Return [X, Y] of the center of cell containing provided text 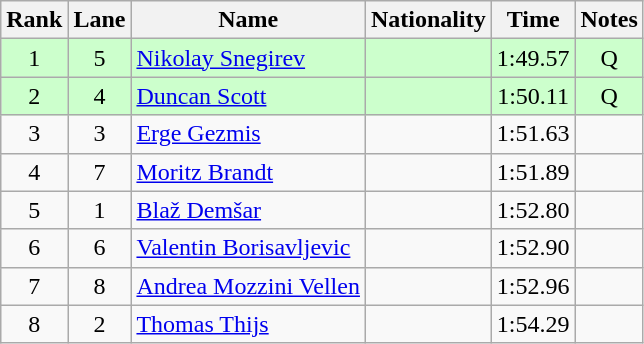
Thomas Thijs [248, 324]
Nationality [428, 20]
Name [248, 20]
Duncan Scott [248, 96]
1:52.96 [533, 286]
1:52.90 [533, 248]
Nikolay Snegirev [248, 58]
1:54.29 [533, 324]
1:49.57 [533, 58]
Moritz Brandt [248, 172]
Time [533, 20]
Notes [609, 20]
Valentin Borisavljevic [248, 248]
1:52.80 [533, 210]
Andrea Mozzini Vellen [248, 286]
Erge Gezmis [248, 134]
1:51.63 [533, 134]
Lane [100, 20]
Rank [34, 20]
1:50.11 [533, 96]
Blaž Demšar [248, 210]
1:51.89 [533, 172]
